Find where the given text appears and provide that cell's center as [x, y] coordinate. 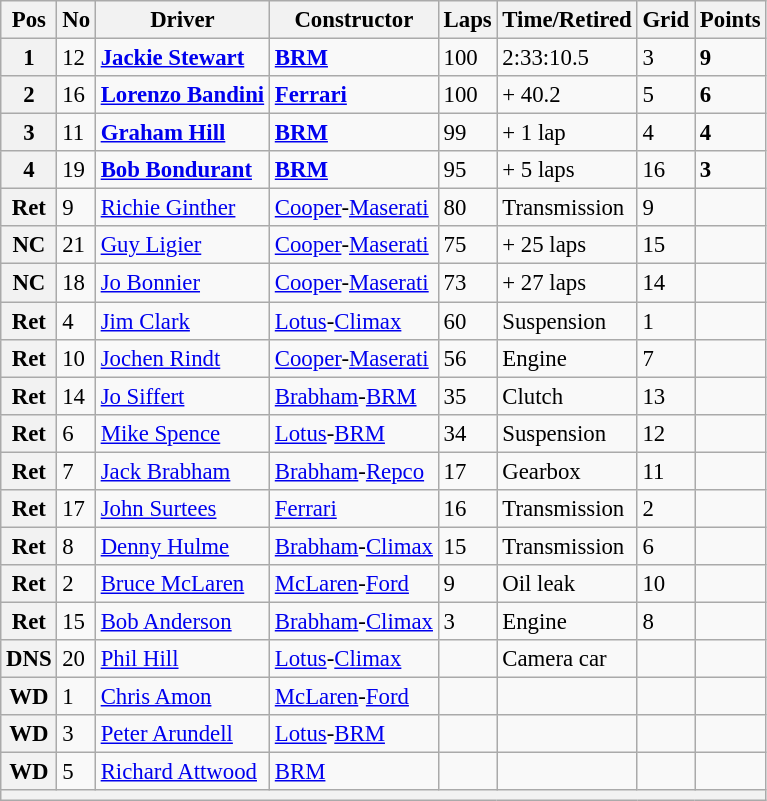
John Surtees [182, 509]
Jackie Stewart [182, 58]
Laps [468, 20]
+ 40.2 [567, 95]
Driver [182, 20]
75 [468, 245]
Jochen Rindt [182, 358]
Camera car [567, 659]
21 [76, 245]
13 [666, 396]
Bob Bondurant [182, 170]
Bruce McLaren [182, 584]
+ 1 lap [567, 133]
56 [468, 358]
Pos [29, 20]
No [76, 20]
Jo Bonnier [182, 283]
+ 27 laps [567, 283]
34 [468, 433]
Phil Hill [182, 659]
Denny Hulme [182, 546]
Brabham-Repco [354, 471]
19 [76, 170]
Graham Hill [182, 133]
Grid [666, 20]
80 [468, 208]
20 [76, 659]
18 [76, 283]
Richie Ginther [182, 208]
Gearbox [567, 471]
Chris Amon [182, 697]
Oil leak [567, 584]
Clutch [567, 396]
Mike Spence [182, 433]
Jack Brabham [182, 471]
+ 25 laps [567, 245]
35 [468, 396]
Brabham-BRM [354, 396]
Richard Attwood [182, 772]
73 [468, 283]
Constructor [354, 20]
Bob Anderson [182, 621]
Jo Siffert [182, 396]
Jim Clark [182, 321]
2:33:10.5 [567, 58]
Points [730, 20]
Guy Ligier [182, 245]
Peter Arundell [182, 734]
DNS [29, 659]
99 [468, 133]
Lorenzo Bandini [182, 95]
Time/Retired [567, 20]
60 [468, 321]
95 [468, 170]
+ 5 laps [567, 170]
